Return the [x, y] coordinate for the center point of the cell that contains the specified text.  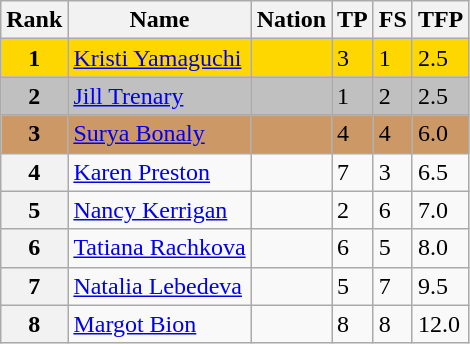
Nation [291, 20]
6.5 [440, 172]
Kristi Yamaguchi [160, 58]
Tatiana Rachkova [160, 248]
12.0 [440, 324]
8.0 [440, 248]
TP [353, 20]
Surya Bonaly [160, 134]
Name [160, 20]
9.5 [440, 286]
6.0 [440, 134]
Natalia Lebedeva [160, 286]
Rank [34, 20]
7.0 [440, 210]
Karen Preston [160, 172]
FS [392, 20]
TFP [440, 20]
Margot Bion [160, 324]
Jill Trenary [160, 96]
Nancy Kerrigan [160, 210]
